Search for the cell housing the specified text and yield its [x, y] center coordinate. 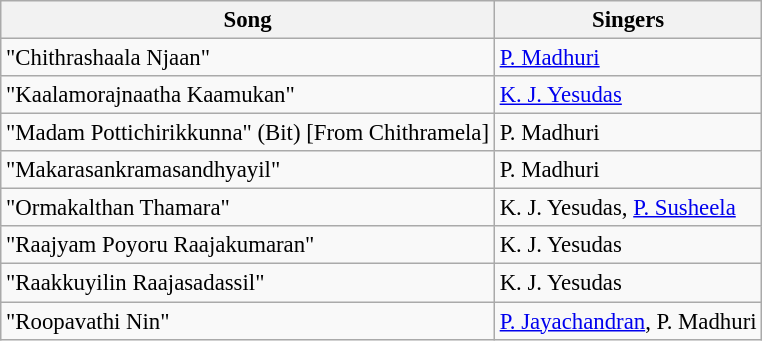
"Makarasankramasandhyayil" [248, 170]
"Chithrashaala Njaan" [248, 58]
Singers [628, 20]
"Madam Pottichirikkunna" (Bit) [From Chithramela] [248, 133]
P. Jayachandran, P. Madhuri [628, 321]
K. J. Yesudas, P. Susheela [628, 208]
Song [248, 20]
"Roopavathi Nin" [248, 321]
"Ormakalthan Thamara" [248, 208]
"Kaalamorajnaatha Kaamukan" [248, 95]
"Raajyam Poyoru Raajakumaran" [248, 245]
"Raakkuyilin Raajasadassil" [248, 283]
